Locate the cell with the specified text and output its (x, y) center coordinate. 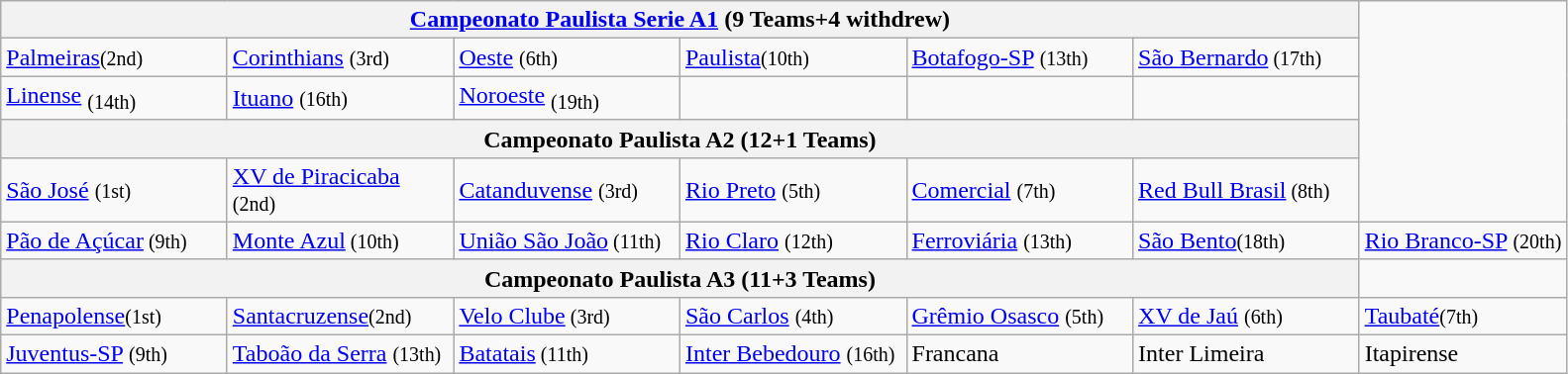
Red Bull Brasil (8th) (1246, 190)
Taubaté(7th) (1463, 316)
Noroeste (19th) (567, 98)
São José (1st) (115, 190)
Palmeiras(2nd) (115, 57)
Penapolense(1st) (115, 316)
Taboão da Serra (13th) (341, 354)
Francana (1020, 354)
São Bernardo (17th) (1246, 57)
Inter Bebedouro (16th) (792, 354)
Inter Limeira (1246, 354)
Catanduvense (3rd) (567, 190)
Campeonato Paulista Serie A1 (9 Teams+4 withdrew) (679, 20)
Campeonato Paulista A3 (11+3 Teams) (679, 278)
Paulista(10th) (792, 57)
XV de Jaú (6th) (1246, 316)
Batatais (11th) (567, 354)
Monte Azul (10th) (341, 240)
Rio Claro (12th) (792, 240)
Santacruzense(2nd) (341, 316)
Corinthians (3rd) (341, 57)
Ferroviária (13th) (1020, 240)
União São João (11th) (567, 240)
Rio Preto (5th) (792, 190)
Pão de Açúcar (9th) (115, 240)
Comercial (7th) (1020, 190)
Grêmio Osasco (5th) (1020, 316)
XV de Piracicaba (2nd) (341, 190)
Ituano (16th) (341, 98)
Velo Clube (3rd) (567, 316)
Itapirense (1463, 354)
Oeste (6th) (567, 57)
Campeonato Paulista A2 (12+1 Teams) (679, 139)
Rio Branco-SP (20th) (1463, 240)
Juventus-SP (9th) (115, 354)
São Carlos (4th) (792, 316)
Botafogo-SP (13th) (1020, 57)
São Bento(18th) (1246, 240)
Linense (14th) (115, 98)
